Locate the cell with the specified text and output its [X, Y] center coordinate. 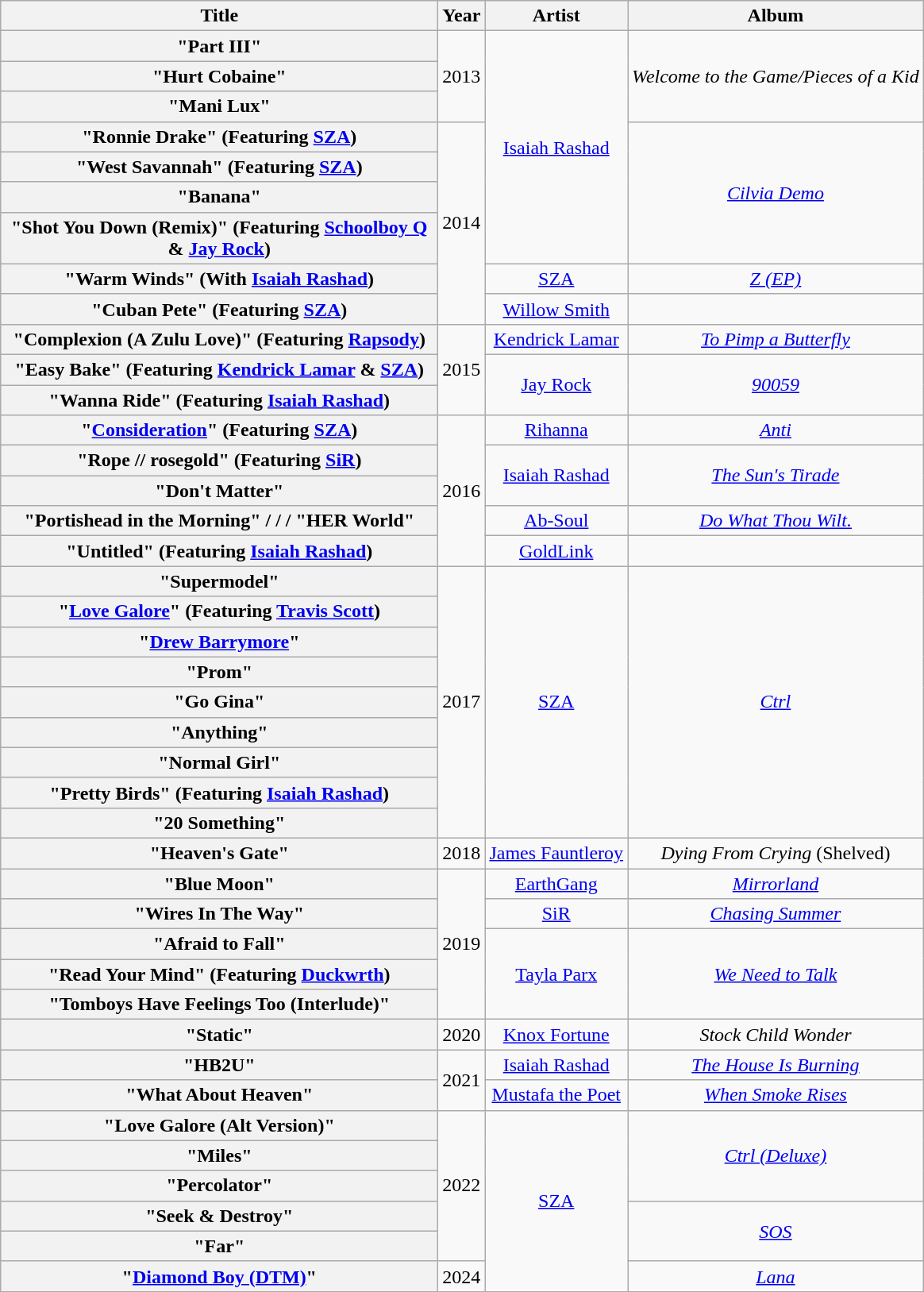
We Need to Talk [776, 974]
"Hurt Cobaine" [219, 76]
SiR [556, 914]
"Go Gina" [219, 702]
"Part III" [219, 46]
"Love Galore (Alt Version)" [219, 1125]
The Sun's Tirade [776, 476]
"Love Galore" (Featuring Travis Scott) [219, 611]
"Portishead in the Morning" / / / "HER World" [219, 521]
Title [219, 16]
2015 [462, 369]
Knox Fortune [556, 1035]
"Static" [219, 1035]
"Anything" [219, 732]
"Heaven's Gate" [219, 853]
"Shot You Down (Remix)" (Featuring Schoolboy Q & Jay Rock) [219, 238]
Stock Child Wonder [776, 1035]
Welcome to the Game/Pieces of a Kid [776, 76]
"Mani Lux" [219, 106]
Cilvia Demo [776, 192]
2024 [462, 1276]
Chasing Summer [776, 914]
"Cuban Pete" (Featuring SZA) [219, 309]
"West Savannah" (Featuring SZA) [219, 167]
GoldLink [556, 551]
"Percolator" [219, 1186]
Kendrick Lamar [556, 339]
"Prom" [219, 672]
"Wires In The Way" [219, 914]
"HB2U" [219, 1065]
Do What Thou Wilt. [776, 521]
Ab-Soul [556, 521]
"Rope // rosegold" (Featuring SiR) [219, 461]
To Pimp a Butterfly [776, 339]
"Easy Bake" (Featuring Kendrick Lamar & SZA) [219, 369]
2014 [462, 222]
"What About Heaven" [219, 1095]
"Diamond Boy (DTM)" [219, 1276]
2019 [462, 944]
SOS [776, 1231]
"Consideration" (Featuring SZA) [219, 430]
"Wanna Ride" (Featuring Isaiah Rashad) [219, 399]
"Tomboys Have Feelings Too (Interlude)" [219, 1005]
90059 [776, 384]
2021 [462, 1080]
Rihanna [556, 430]
2020 [462, 1035]
EarthGang [556, 884]
Tayla Parx [556, 974]
Ctrl [776, 702]
"Read Your Mind" (Featuring Duckwrth) [219, 974]
The House Is Burning [776, 1065]
Lana [776, 1276]
Dying From Crying (Shelved) [776, 853]
"Supermodel" [219, 581]
"Ronnie Drake" (Featuring SZA) [219, 137]
Ctrl (Deluxe) [776, 1155]
"Warm Winds" (With Isaiah Rashad) [219, 279]
2013 [462, 76]
"20 Something" [219, 823]
Anti [776, 430]
2016 [462, 491]
"Afraid to Fall" [219, 944]
"Complexion (A Zulu Love)" (Featuring Rapsody) [219, 339]
"Drew Barrymore" [219, 642]
Album [776, 16]
2022 [462, 1186]
2018 [462, 853]
When Smoke Rises [776, 1095]
James Fauntleroy [556, 853]
Artist [556, 16]
Year [462, 16]
"Pretty Birds" (Featuring Isaiah Rashad) [219, 793]
Jay Rock [556, 384]
"Untitled" (Featuring Isaiah Rashad) [219, 551]
Willow Smith [556, 309]
"Blue Moon" [219, 884]
"Don't Matter" [219, 491]
"Normal Girl" [219, 762]
Mirrorland [776, 884]
"Far" [219, 1246]
"Banana" [219, 197]
"Miles" [219, 1155]
"Seek & Destroy" [219, 1216]
Z (EP) [776, 279]
Mustafa the Poet [556, 1095]
2017 [462, 702]
